Extract the [x, y] coordinate from the center of the cell holding the provided text.  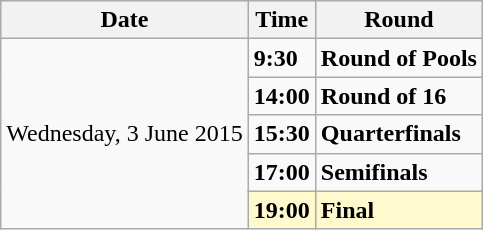
19:00 [282, 210]
Final [398, 210]
Quarterfinals [398, 134]
Round [398, 20]
Time [282, 20]
Semifinals [398, 172]
Round of Pools [398, 58]
15:30 [282, 134]
17:00 [282, 172]
Round of 16 [398, 96]
14:00 [282, 96]
Wednesday, 3 June 2015 [125, 134]
9:30 [282, 58]
Date [125, 20]
